Detect which cell encompasses the target text, then output its (x, y) center coordinate. 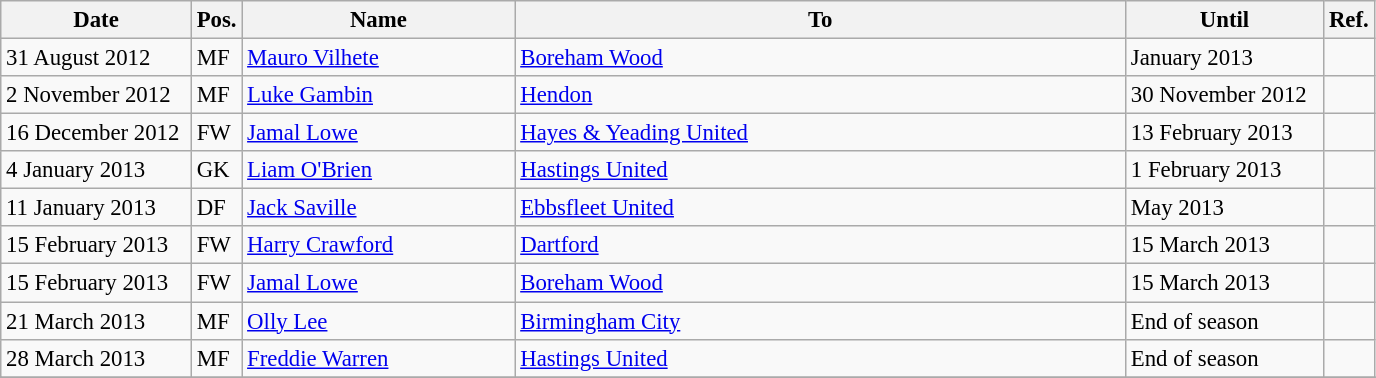
Pos. (216, 20)
Jack Saville (378, 208)
Hayes & Yeading United (820, 133)
Luke Gambin (378, 95)
Harry Crawford (378, 245)
31 August 2012 (96, 58)
28 March 2013 (96, 358)
Date (96, 20)
2 November 2012 (96, 95)
13 February 2013 (1224, 133)
11 January 2013 (96, 208)
30 November 2012 (1224, 95)
GK (216, 170)
Hendon (820, 95)
May 2013 (1224, 208)
1 February 2013 (1224, 170)
Ebbsfleet United (820, 208)
January 2013 (1224, 58)
Dartford (820, 245)
DF (216, 208)
Name (378, 20)
16 December 2012 (96, 133)
Mauro Vilhete (378, 58)
Freddie Warren (378, 358)
Until (1224, 20)
To (820, 20)
Ref. (1349, 20)
21 March 2013 (96, 321)
Birmingham City (820, 321)
4 January 2013 (96, 170)
Liam O'Brien (378, 170)
Olly Lee (378, 321)
